Locate the cell with the specified text and output its [x, y] center coordinate. 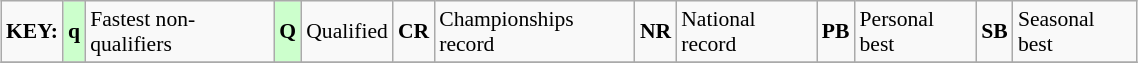
Qualified [347, 32]
q [74, 32]
CR [414, 32]
Fastest non-qualifiers [180, 32]
SB [994, 32]
Q [288, 32]
National record [746, 32]
Seasonal best [1075, 32]
NR [656, 32]
Personal best [916, 32]
Championships record [534, 32]
KEY: [32, 32]
PB [836, 32]
